Detect which cell encompasses the target text, then output its (x, y) center coordinate. 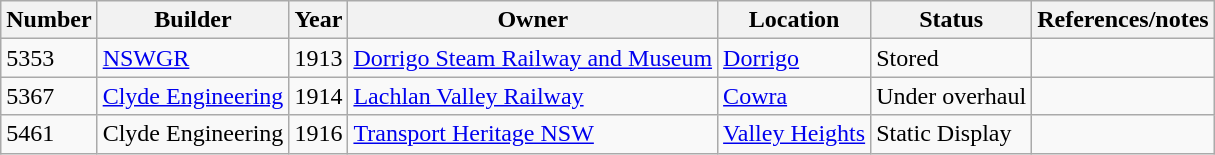
Location (794, 20)
NSWGR (193, 58)
Lachlan Valley Railway (533, 96)
5353 (49, 58)
5461 (49, 134)
Builder (193, 20)
Stored (952, 58)
Owner (533, 20)
Year (318, 20)
Static Display (952, 134)
Transport Heritage NSW (533, 134)
1913 (318, 58)
Number (49, 20)
5367 (49, 96)
Cowra (794, 96)
1916 (318, 134)
References/notes (1124, 20)
Status (952, 20)
Dorrigo Steam Railway and Museum (533, 58)
Dorrigo (794, 58)
Valley Heights (794, 134)
1914 (318, 96)
Under overhaul (952, 96)
